Return the (X, Y) coordinate for the center point of the cell that contains the specified text.  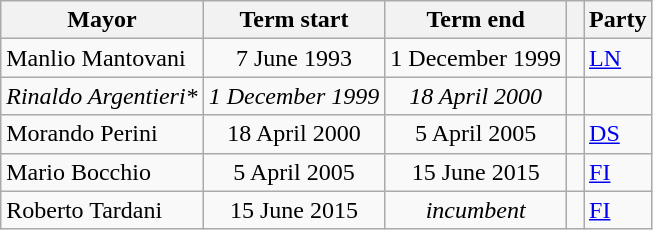
Mario Bocchio (102, 172)
Rinaldo Argentieri* (102, 96)
Morando Perini (102, 134)
Party (618, 20)
Roberto Tardani (102, 210)
DS (618, 134)
Term end (476, 20)
incumbent (476, 210)
Manlio Mantovani (102, 58)
Term start (294, 20)
LN (618, 58)
7 June 1993 (294, 58)
Mayor (102, 20)
